Scan for the cell matching the given text and deliver its (X, Y) coordinate at center. 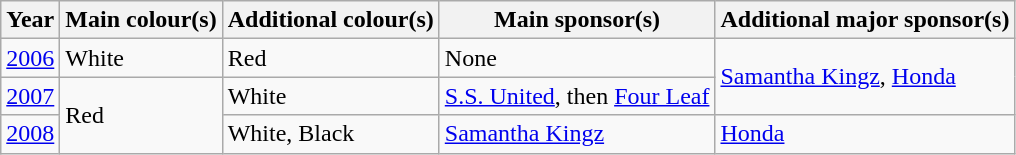
Additional colour(s) (330, 20)
Main colour(s) (141, 20)
2007 (30, 96)
Year (30, 20)
2006 (30, 58)
S.S. United, then Four Leaf (577, 96)
White, Black (330, 134)
2008 (30, 134)
Honda (865, 134)
Main sponsor(s) (577, 20)
Samantha Kingz (577, 134)
Additional major sponsor(s) (865, 20)
None (577, 58)
Samantha Kingz, Honda (865, 77)
